Capture the cell that displays the provided text and extract its (x, y) central coordinate. 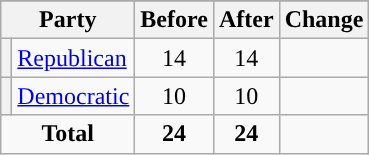
After (246, 20)
Before (174, 20)
Democratic (74, 96)
Republican (74, 58)
Party (68, 20)
Total (68, 134)
Change (324, 20)
